Output the [X, Y] coordinate of the center of the cell containing the given text.  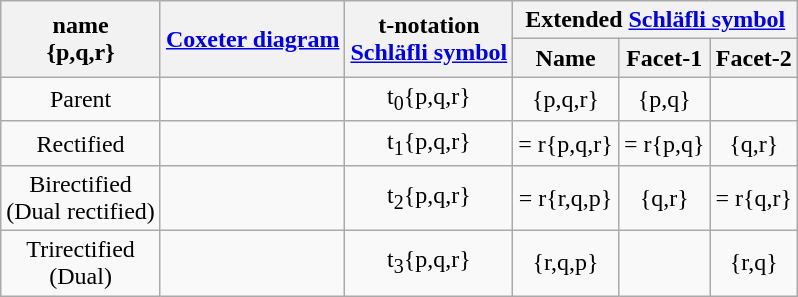
t-notationSchläfli symbol [429, 39]
= r{q,r} [754, 198]
name{p,q,r} [81, 39]
Trirectified(Dual) [81, 264]
{p,q} [664, 99]
= r{r,q,p} [566, 198]
Facet-2 [754, 58]
Coxeter diagram [252, 39]
{r,q,p} [566, 264]
t0{p,q,r} [429, 99]
Name [566, 58]
t1{p,q,r} [429, 143]
Rectified [81, 143]
Birectified(Dual rectified) [81, 198]
t3{p,q,r} [429, 264]
t2{p,q,r} [429, 198]
= r{p,q,r} [566, 143]
Parent [81, 99]
= r{p,q} [664, 143]
Facet-1 [664, 58]
Extended Schläfli symbol [656, 20]
{p,q,r} [566, 99]
{r,q} [754, 264]
